Return the (X, Y) coordinate for the center point of the cell that contains the specified text.  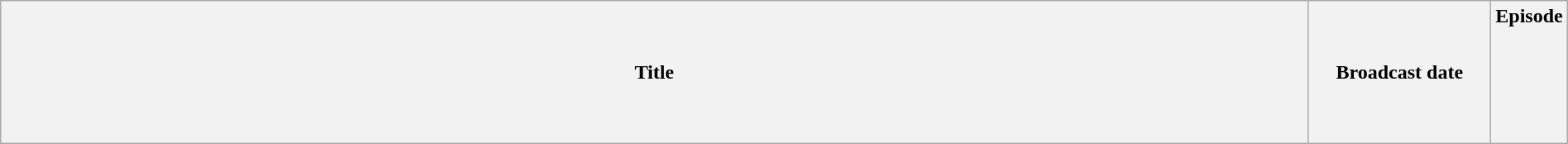
Episode (1529, 73)
Broadcast date (1399, 73)
Title (655, 73)
